Locate the cell with the specified text and output its [x, y] center coordinate. 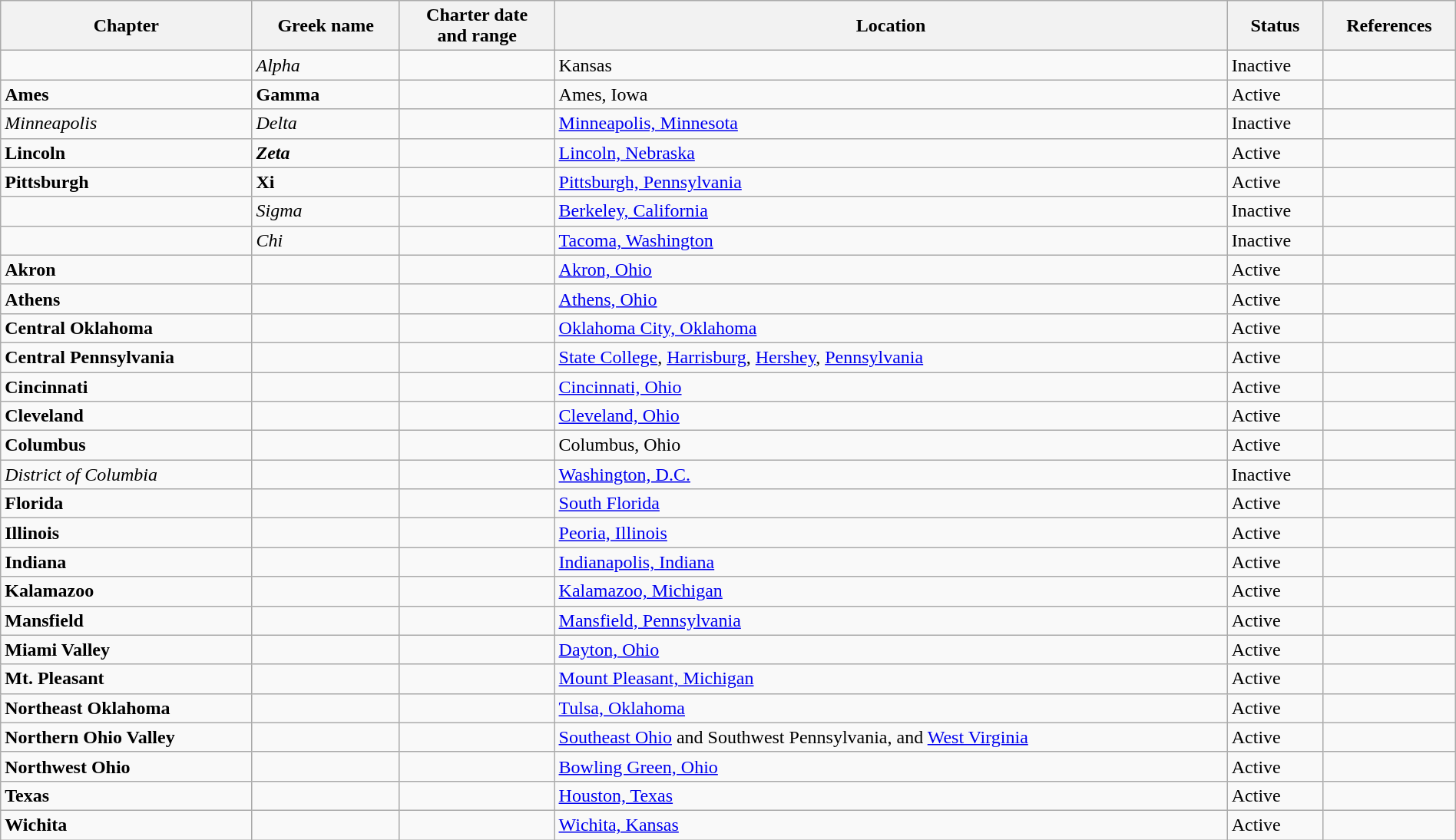
Washington, D.C. [891, 475]
Mansfield, Pennsylvania [891, 620]
Florida [126, 504]
Berkeley, California [891, 211]
Columbus, Ohio [891, 445]
District of Columbia [126, 475]
Akron, Ohio [891, 270]
Houston, Texas [891, 795]
Oklahoma City, Oklahoma [891, 328]
Cleveland [126, 416]
Bowling Green, Ohio [891, 766]
Location [891, 26]
Southeast Ohio and Southwest Pennsylvania, and West Virginia [891, 737]
Chapter [126, 26]
Gamma [326, 94]
Greek name [326, 26]
Central Pennsylvania [126, 357]
Minneapolis, Minnesota [891, 124]
Pittsburgh [126, 182]
Lincoln [126, 153]
Illinois [126, 533]
Kalamazoo [126, 591]
Columbus [126, 445]
Mount Pleasant, Michigan [891, 679]
Kansas [891, 65]
Xi [326, 182]
Central Oklahoma [126, 328]
Tacoma, Washington [891, 240]
Charter dateand range [477, 26]
Minneapolis [126, 124]
Athens, Ohio [891, 299]
Lincoln, Nebraska [891, 153]
Zeta [326, 153]
South Florida [891, 504]
Ames, Iowa [891, 94]
References [1390, 26]
Miami Valley [126, 650]
Northeast Oklahoma [126, 708]
Northwest Ohio [126, 766]
Indiana [126, 562]
Mt. Pleasant [126, 679]
Texas [126, 795]
Wichita [126, 825]
State College, Harrisburg, Hershey, Pennsylvania [891, 357]
Chi [326, 240]
Status [1275, 26]
Pittsburgh, Pennsylvania [891, 182]
Indianapolis, Indiana [891, 562]
Delta [326, 124]
Peoria, Illinois [891, 533]
Wichita, Kansas [891, 825]
Cleveland, Ohio [891, 416]
Ames [126, 94]
Sigma [326, 211]
Kalamazoo, Michigan [891, 591]
Dayton, Ohio [891, 650]
Cincinnati [126, 386]
Mansfield [126, 620]
Akron [126, 270]
Northern Ohio Valley [126, 737]
Cincinnati, Ohio [891, 386]
Athens [126, 299]
Alpha [326, 65]
Tulsa, Oklahoma [891, 708]
